Scan for the cell matching the given text and deliver its (X, Y) coordinate at center. 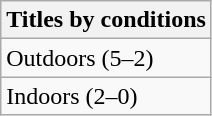
Outdoors (5–2) (106, 58)
Titles by conditions (106, 20)
Indoors (2–0) (106, 96)
